Return (X, Y) of the center of cell containing provided text 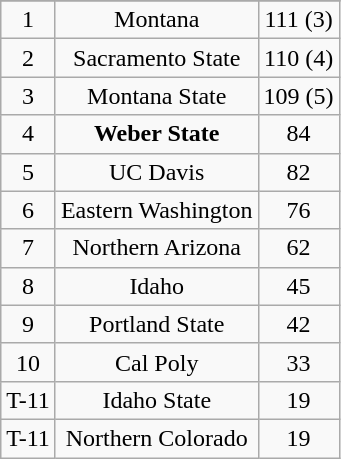
111 (3) (298, 20)
33 (298, 362)
Idaho State (156, 400)
6 (28, 210)
5 (28, 172)
110 (4) (298, 58)
10 (28, 362)
Portland State (156, 324)
8 (28, 286)
Northern Colorado (156, 438)
Sacramento State (156, 58)
7 (28, 248)
Idaho (156, 286)
42 (298, 324)
Weber State (156, 134)
45 (298, 286)
109 (5) (298, 96)
3 (28, 96)
62 (298, 248)
82 (298, 172)
Cal Poly (156, 362)
Montana (156, 20)
4 (28, 134)
2 (28, 58)
Eastern Washington (156, 210)
9 (28, 324)
84 (298, 134)
Montana State (156, 96)
Northern Arizona (156, 248)
76 (298, 210)
1 (28, 20)
UC Davis (156, 172)
